For the text-containing cell, return its midpoint in [X, Y] coordinate format. 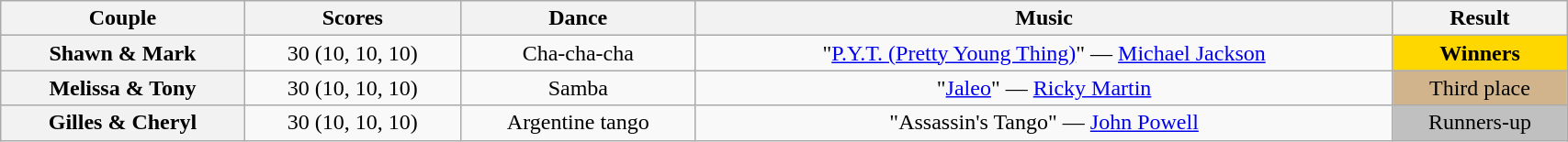
Winners [1479, 53]
Shawn & Mark [123, 53]
"Assassin's Tango" — John Powell [1043, 123]
Result [1479, 18]
Melissa & Tony [123, 88]
Samba [579, 88]
Runners-up [1479, 123]
"Jaleo" — Ricky Martin [1043, 88]
"P.Y.T. (Pretty Young Thing)" — Michael Jackson [1043, 53]
Dance [579, 18]
Scores [353, 18]
Argentine tango [579, 123]
Couple [123, 18]
Music [1043, 18]
Cha-cha-cha [579, 53]
Gilles & Cheryl [123, 123]
Third place [1479, 88]
